Return the [X, Y] coordinate for the center point of the cell that contains the specified text.  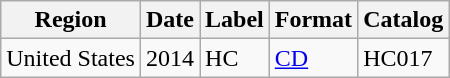
2014 [170, 58]
Label [235, 20]
Date [170, 20]
Catalog [404, 20]
Region [71, 20]
Format [313, 20]
HC017 [404, 58]
HC [235, 58]
CD [313, 58]
United States [71, 58]
